Return the (x, y) coordinate for the center point of the cell that contains the specified text.  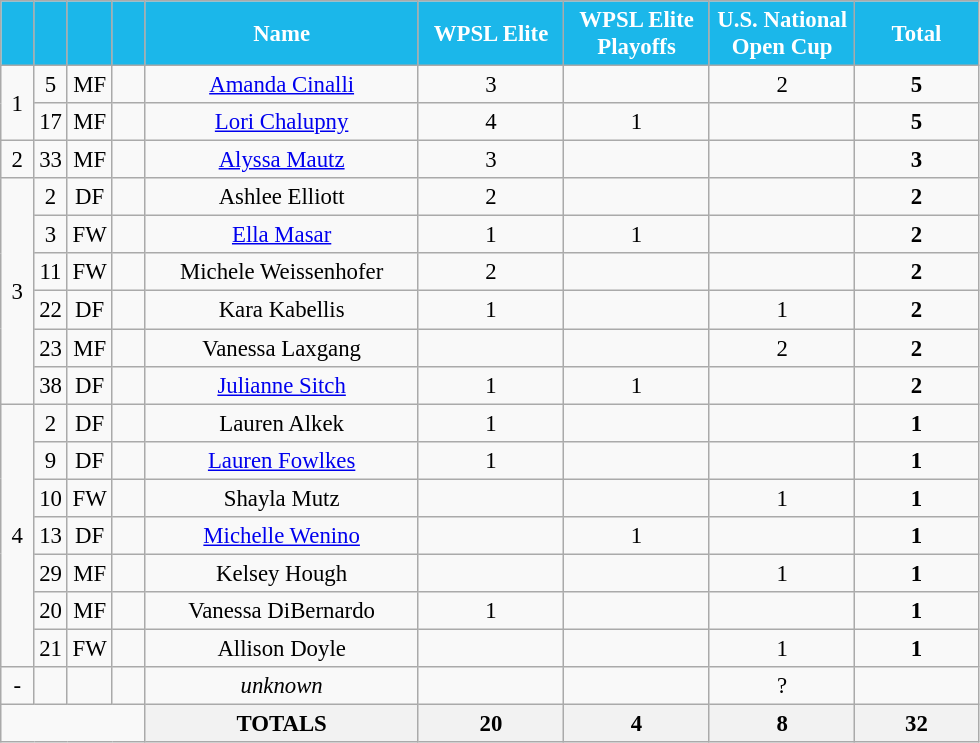
Kelsey Hough (282, 573)
Michelle Wenino (282, 536)
WPSL Elite (491, 34)
22 (50, 310)
? (782, 686)
23 (50, 348)
13 (50, 536)
10 (50, 498)
11 (50, 273)
Allison Doyle (282, 648)
- (18, 686)
Total (916, 34)
U.S. National Open Cup (782, 34)
Ashlee Elliott (282, 197)
Amanda Cinalli (282, 85)
Shayla Mutz (282, 498)
Julianne Sitch (282, 385)
Vanessa DiBernardo (282, 611)
Vanessa Laxgang (282, 348)
29 (50, 573)
Michele Weissenhofer (282, 273)
Lauren Alkek (282, 423)
TOTALS (282, 724)
32 (916, 724)
Lori Chalupny (282, 122)
Lauren Fowlkes (282, 460)
33 (50, 160)
Ella Masar (282, 235)
8 (782, 724)
38 (50, 385)
Alyssa Mautz (282, 160)
21 (50, 648)
Kara Kabellis (282, 310)
WPSL Elite Playoffs (637, 34)
17 (50, 122)
Name (282, 34)
unknown (282, 686)
9 (50, 460)
